Return (X, Y) of the center of cell containing provided text 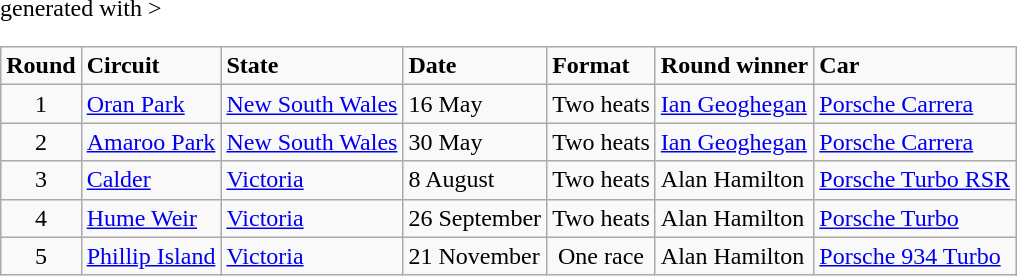
Round (41, 66)
1 (41, 104)
Round winner (734, 66)
State (312, 66)
Phillip Island (151, 256)
Porsche Turbo RSR (915, 180)
Oran Park (151, 104)
5 (41, 256)
Porsche Turbo (915, 218)
Calder (151, 180)
Format (602, 66)
Porsche 934 Turbo (915, 256)
Amaroo Park (151, 142)
2 (41, 142)
16 May (475, 104)
Hume Weir (151, 218)
Circuit (151, 66)
8 August (475, 180)
26 September (475, 218)
30 May (475, 142)
4 (41, 218)
One race (602, 256)
3 (41, 180)
Car (915, 66)
Date (475, 66)
21 November (475, 256)
